Capture the cell that displays the provided text and extract its [X, Y] central coordinate. 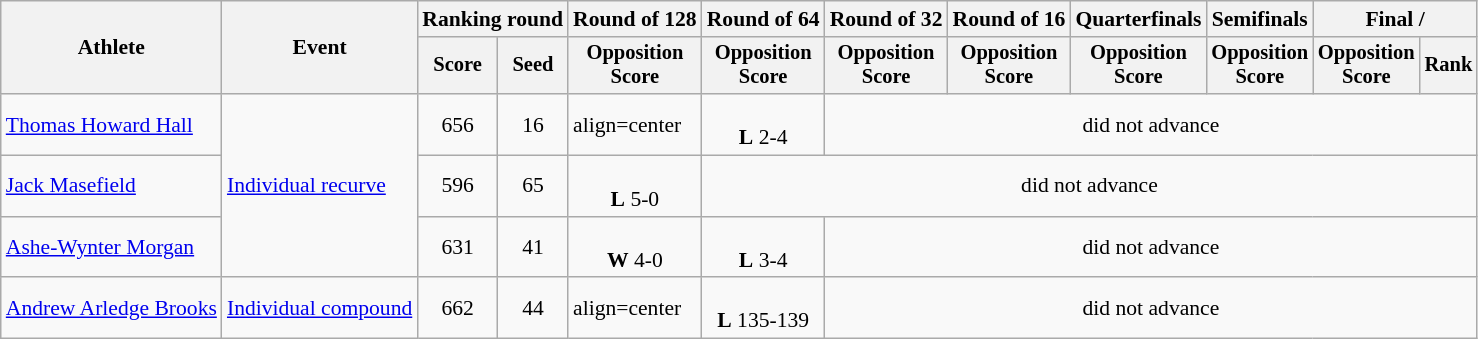
16 [533, 124]
Quarterfinals [1138, 19]
L 5-0 [635, 186]
662 [458, 308]
44 [533, 308]
Event [320, 48]
Rank [1449, 66]
656 [458, 124]
Thomas Howard Hall [112, 124]
Individual recurve [320, 186]
Andrew Arledge Brooks [112, 308]
596 [458, 186]
Final / [1395, 19]
Ashe-Wynter Morgan [112, 248]
W 4-0 [635, 248]
Semifinals [1260, 19]
L 135-139 [764, 308]
Round of 128 [635, 19]
Athlete [112, 48]
Individual compound [320, 308]
Round of 64 [764, 19]
Round of 16 [1008, 19]
Jack Masefield [112, 186]
41 [533, 248]
Round of 32 [886, 19]
L 2-4 [764, 124]
631 [458, 248]
L 3-4 [764, 248]
Ranking round [492, 19]
65 [533, 186]
Score [458, 66]
Seed [533, 66]
